Extract the (x, y) coordinate from the center of the cell holding the provided text.  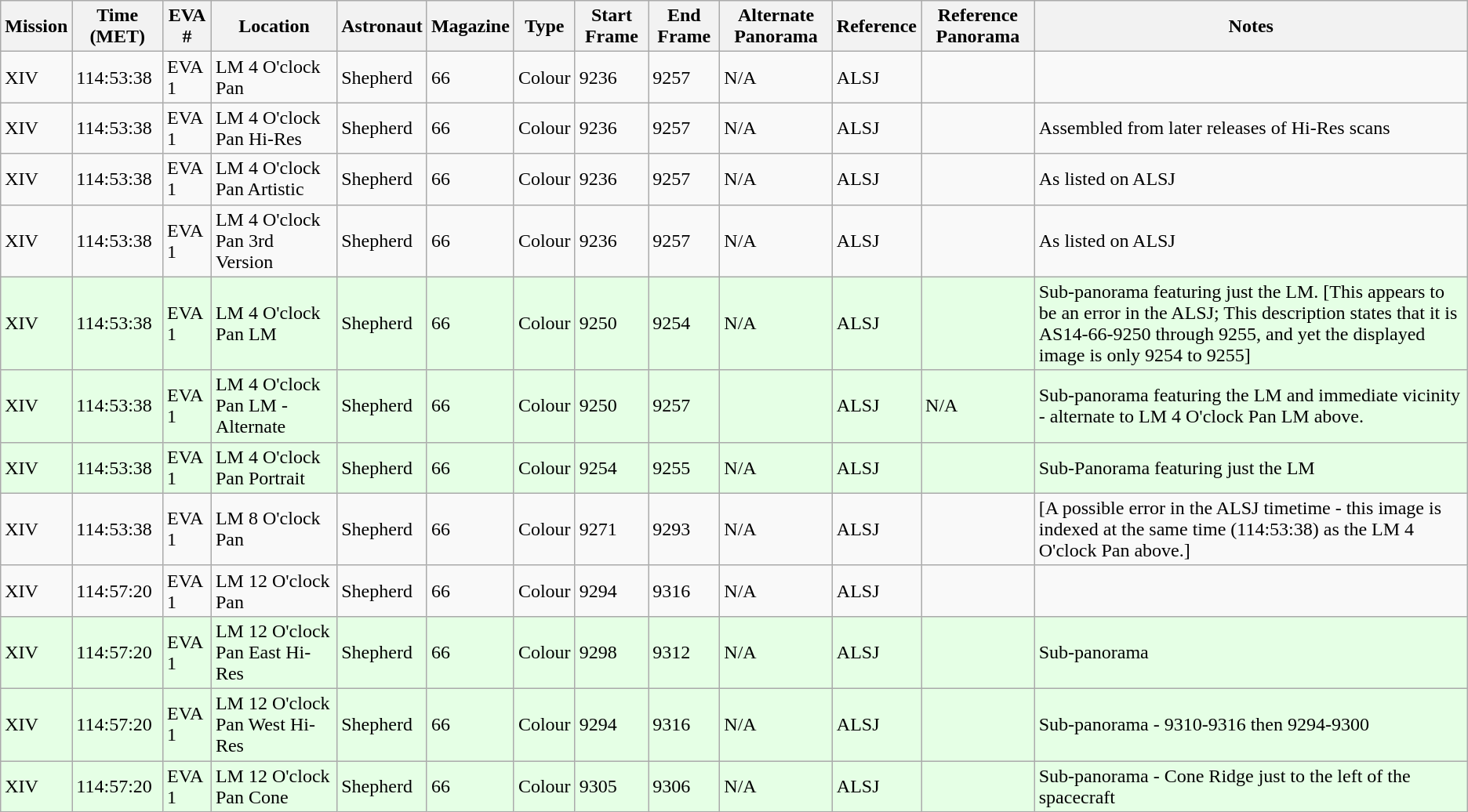
Start Frame (612, 27)
LM 4 O'clock Pan LM - Alternate (274, 406)
LM 4 O'clock Pan Portrait (274, 467)
Mission (36, 27)
Sub-Panorama featuring just the LM (1251, 467)
LM 8 O'clock Pan (274, 529)
9312 (684, 652)
Sub-panorama featuring the LM and immediate vicinity - alternate to LM 4 O'clock Pan LM above. (1251, 406)
LM 4 O'clock Pan 3rd Version (274, 241)
Reference (877, 27)
Time (MET) (118, 27)
9306 (684, 785)
9271 (612, 529)
Location (274, 27)
Type (544, 27)
9305 (612, 785)
Alternate Panorama (776, 27)
LM 12 O'clock Pan East Hi-Res (274, 652)
Assembled from later releases of Hi-Res scans (1251, 129)
Magazine (471, 27)
LM 4 O'clock Pan Artistic (274, 179)
End Frame (684, 27)
Sub-panorama (1251, 652)
Astronaut (383, 27)
LM 12 O'clock Pan West Hi-Res (274, 724)
9255 (684, 467)
Sub-panorama - 9310-9316 then 9294-9300 (1251, 724)
EVA # (187, 27)
Sub-panorama - Cone Ridge just to the left of the spacecraft (1251, 785)
9293 (684, 529)
9298 (612, 652)
LM 4 O'clock Pan LM (274, 323)
LM 12 O'clock Pan Cone (274, 785)
Notes (1251, 27)
LM 12 O'clock Pan (274, 591)
LM 4 O'clock Pan Hi-Res (274, 129)
[A possible error in the ALSJ timetime - this image is indexed at the same time (114:53:38) as the LM 4 O'clock Pan above.] (1251, 529)
Reference Panorama (979, 27)
LM 4 O'clock Pan (274, 77)
